Scan for the cell matching the given text and deliver its (x, y) coordinate at center. 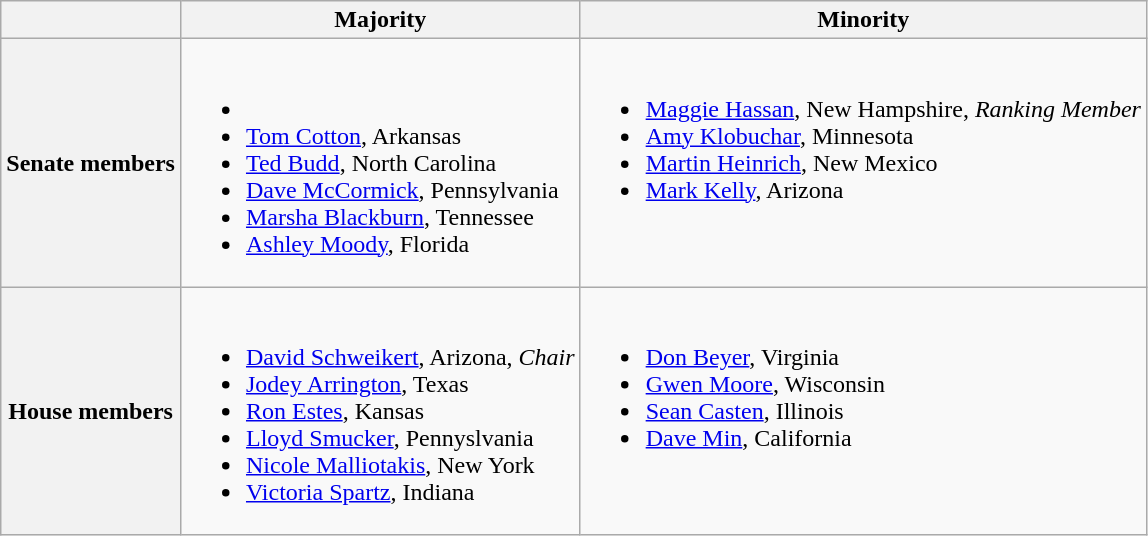
House members (91, 411)
Majority (380, 20)
Maggie Hassan, New Hampshire, Ranking MemberAmy Klobuchar, MinnesotaMartin Heinrich, New MexicoMark Kelly, Arizona (863, 163)
Senate members (91, 163)
Minority (863, 20)
Tom Cotton, ArkansasTed Budd, North CarolinaDave McCormick, PennsylvaniaMarsha Blackburn, TennesseeAshley Moody, Florida (380, 163)
Don Beyer, VirginiaGwen Moore, WisconsinSean Casten, IllinoisDave Min, California (863, 411)
